Provide the (x, y) coordinate of the cell's center where the given text is located.  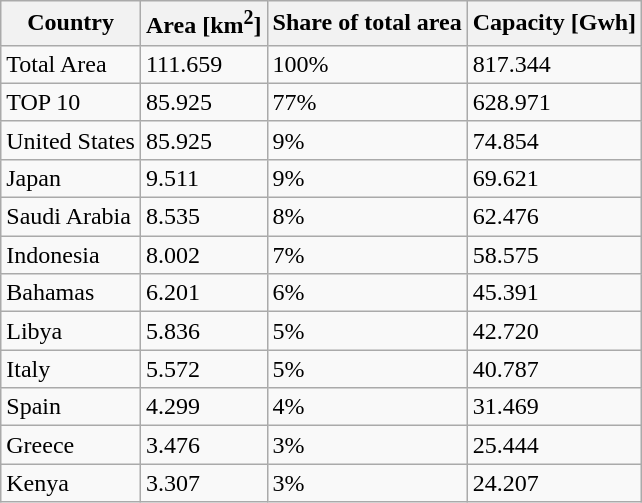
58.575 (554, 255)
628.971 (554, 102)
69.621 (554, 178)
45.391 (554, 293)
9.511 (204, 178)
25.444 (554, 445)
TOP 10 (71, 102)
Italy (71, 369)
42.720 (554, 331)
6% (367, 293)
74.854 (554, 140)
100% (367, 64)
62.476 (554, 217)
8% (367, 217)
3.476 (204, 445)
Saudi Arabia (71, 217)
111.659 (204, 64)
4% (367, 407)
3.307 (204, 483)
8.535 (204, 217)
Indonesia (71, 255)
Country (71, 24)
5.572 (204, 369)
817.344 (554, 64)
Kenya (71, 483)
United States (71, 140)
77% (367, 102)
Capacity [Gwh] (554, 24)
Greece (71, 445)
24.207 (554, 483)
7% (367, 255)
4.299 (204, 407)
Spain (71, 407)
6.201 (204, 293)
5.836 (204, 331)
Bahamas (71, 293)
40.787 (554, 369)
Share of total area (367, 24)
Japan (71, 178)
31.469 (554, 407)
Libya (71, 331)
Total Area (71, 64)
Area [km2] (204, 24)
8.002 (204, 255)
